For the text-containing cell, return its midpoint in (X, Y) coordinate format. 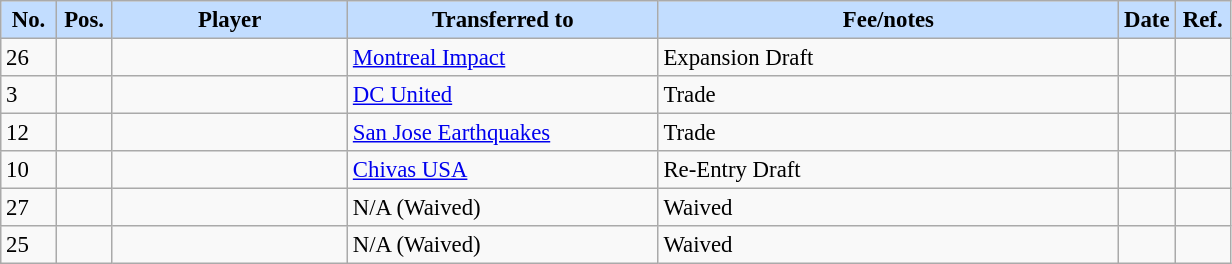
Expansion Draft (888, 58)
Re-Entry Draft (888, 170)
Ref. (1203, 20)
Chivas USA (504, 170)
Montreal Impact (504, 58)
Fee/notes (888, 20)
26 (29, 58)
3 (29, 95)
San Jose Earthquakes (504, 133)
10 (29, 170)
No. (29, 20)
Pos. (84, 20)
Player (230, 20)
Transferred to (504, 20)
DC United (504, 95)
25 (29, 245)
Date (1147, 20)
12 (29, 133)
27 (29, 208)
